Return [x, y] of the center of cell containing provided text 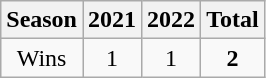
2 [233, 58]
Season [42, 20]
2021 [112, 20]
Wins [42, 58]
Total [233, 20]
2022 [172, 20]
